Provide the [x, y] coordinate of the cell's center where the given text is located.  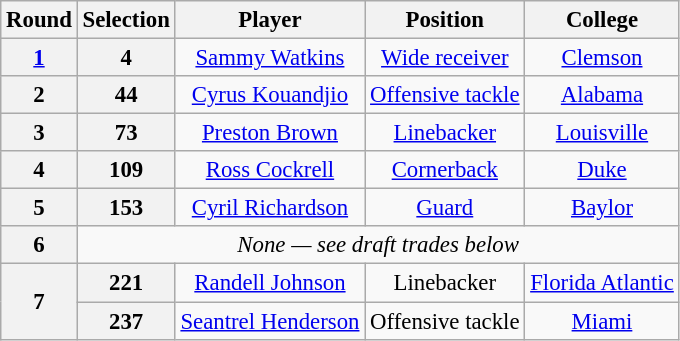
College [602, 20]
Clemson [602, 58]
5 [39, 208]
Sammy Watkins [270, 58]
Preston Brown [270, 133]
Cornerback [445, 170]
Alabama [602, 95]
Position [445, 20]
44 [126, 95]
Seantrel Henderson [270, 321]
Florida Atlantic [602, 283]
7 [39, 302]
None — see draft trades below [378, 245]
Ross Cockrell [270, 170]
221 [126, 283]
Randell Johnson [270, 283]
Guard [445, 208]
109 [126, 170]
2 [39, 95]
Player [270, 20]
Cyril Richardson [270, 208]
Duke [602, 170]
Cyrus Kouandjio [270, 95]
Round [39, 20]
Wide receiver [445, 58]
Selection [126, 20]
1 [39, 58]
237 [126, 321]
Louisville [602, 133]
Baylor [602, 208]
153 [126, 208]
3 [39, 133]
6 [39, 245]
73 [126, 133]
Miami [602, 321]
